Output the [x, y] coordinate of the center of the cell containing the given text.  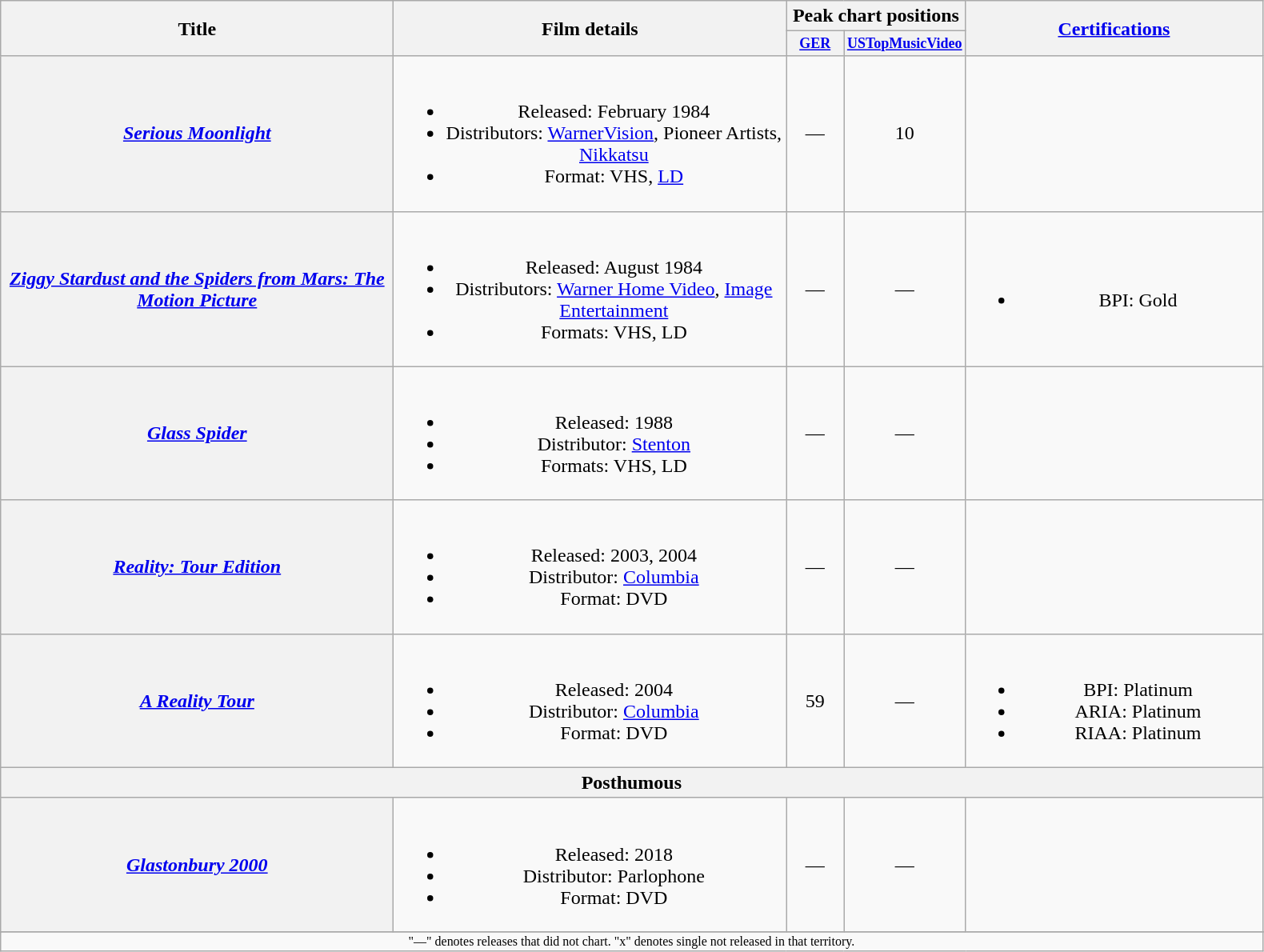
Peak chart positions [876, 16]
Released: 2003, 2004Distributor: ColumbiaFormat: DVD [590, 566]
Title [197, 29]
BPI: PlatinumARIA: PlatinumRIAA: Platinum [1114, 701]
Glastonbury 2000 [197, 864]
59 [815, 701]
Posthumous [632, 782]
BPI: Gold [1114, 289]
Serious Moonlight [197, 134]
Released: 2018Distributor: ParlophoneFormat: DVD [590, 864]
GER [815, 43]
USTopMusicVideo [905, 43]
10 [905, 134]
"—" denotes releases that did not chart. "x" denotes single not released in that territory. [632, 941]
Glass Spider [197, 434]
A Reality Tour [197, 701]
Released: February 1984Distributors: WarnerVision, Pioneer Artists, NikkatsuFormat: VHS, LD [590, 134]
Released: 2004Distributor: ColumbiaFormat: DVD [590, 701]
Certifications [1114, 29]
Ziggy Stardust and the Spiders from Mars: The Motion Picture [197, 289]
Released: 1988Distributor: StentonFormats: VHS, LD [590, 434]
Film details [590, 29]
Reality: Tour Edition [197, 566]
Released: August 1984Distributors: Warner Home Video, Image EntertainmentFormats: VHS, LD [590, 289]
